Detect which cell encompasses the target text, then output its [x, y] center coordinate. 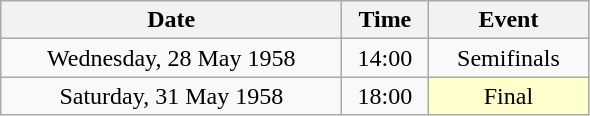
Final [508, 96]
Saturday, 31 May 1958 [172, 96]
14:00 [385, 58]
18:00 [385, 96]
Wednesday, 28 May 1958 [172, 58]
Time [385, 20]
Date [172, 20]
Semifinals [508, 58]
Event [508, 20]
